Find where the given text appears and provide that cell's center as (x, y) coordinate. 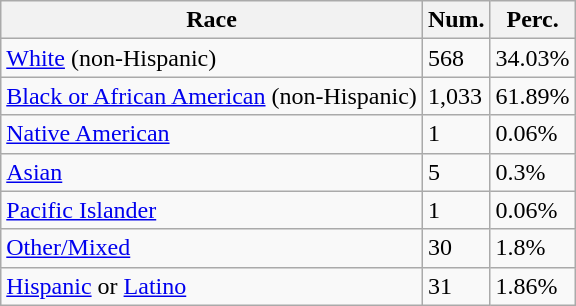
568 (456, 58)
5 (456, 172)
30 (456, 248)
Perc. (532, 20)
Num. (456, 20)
White (non-Hispanic) (212, 58)
34.03% (532, 58)
Native American (212, 134)
Black or African American (non-Hispanic) (212, 96)
1.86% (532, 286)
Asian (212, 172)
Race (212, 20)
Other/Mixed (212, 248)
1.8% (532, 248)
31 (456, 286)
0.3% (532, 172)
61.89% (532, 96)
Hispanic or Latino (212, 286)
Pacific Islander (212, 210)
1,033 (456, 96)
